For the text-containing cell, return its midpoint in [x, y] coordinate format. 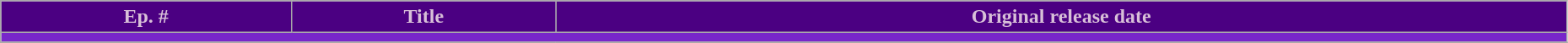
Original release date [1061, 17]
Title [423, 17]
Ep. # [147, 17]
